Pinpoint the cell where the given text exists, returning its (x, y) midpoint coordinate. 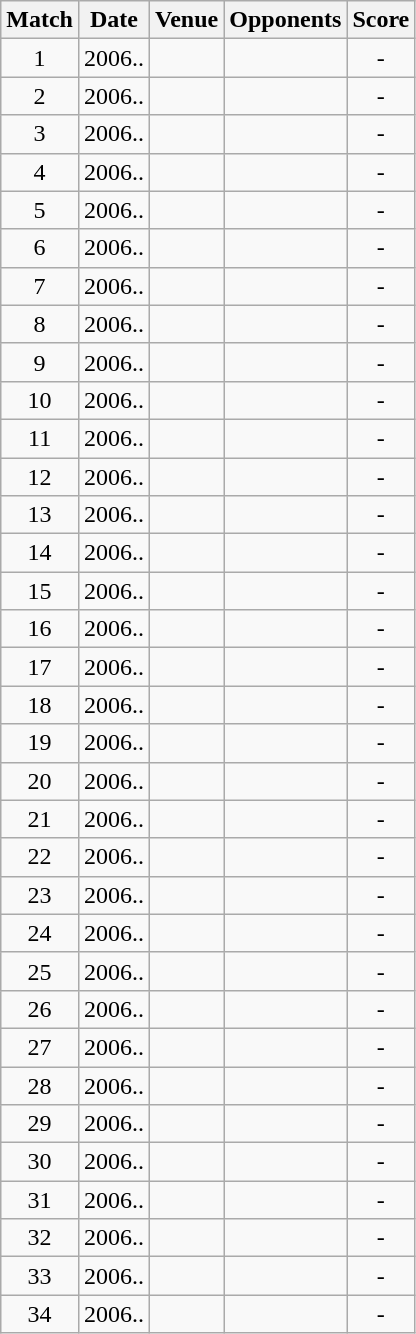
7 (40, 286)
1 (40, 58)
13 (40, 515)
19 (40, 743)
20 (40, 781)
14 (40, 553)
21 (40, 819)
10 (40, 400)
24 (40, 933)
Match (40, 20)
30 (40, 1162)
18 (40, 705)
17 (40, 667)
29 (40, 1124)
34 (40, 1314)
12 (40, 477)
15 (40, 591)
Venue (187, 20)
Score (381, 20)
33 (40, 1276)
4 (40, 172)
3 (40, 134)
6 (40, 248)
16 (40, 629)
31 (40, 1200)
11 (40, 438)
23 (40, 895)
27 (40, 1047)
2 (40, 96)
Opponents (286, 20)
9 (40, 362)
5 (40, 210)
25 (40, 971)
8 (40, 324)
26 (40, 1009)
32 (40, 1238)
Date (114, 20)
22 (40, 857)
28 (40, 1085)
